Provide the (X, Y) coordinate of the cell's center where the given text is located.  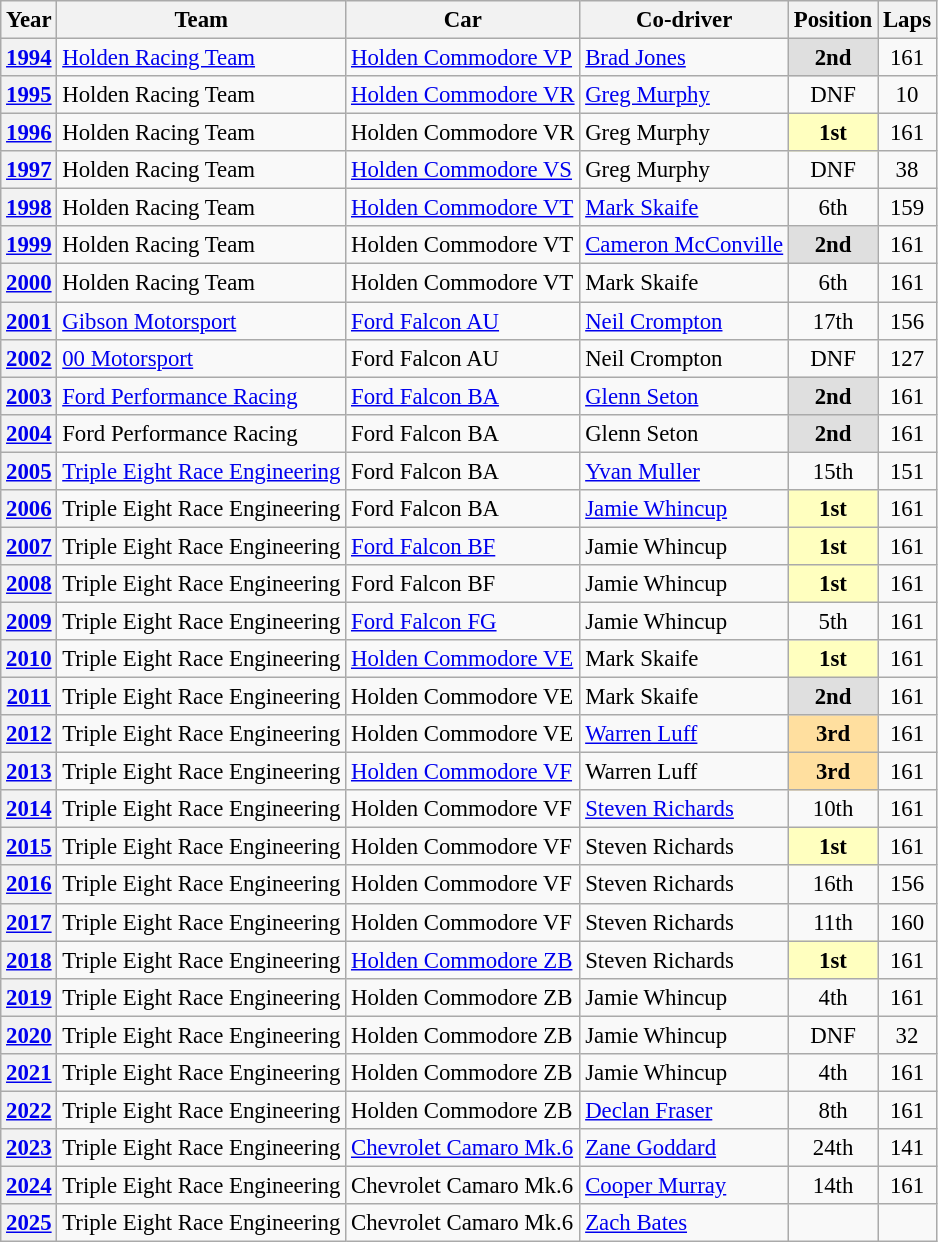
10th (834, 809)
2013 (29, 772)
1994 (29, 58)
2015 (29, 847)
2006 (29, 509)
2025 (29, 1223)
10 (908, 95)
Cooper Murray (684, 1185)
Team (202, 20)
24th (834, 1148)
141 (908, 1148)
5th (834, 621)
15th (834, 471)
2016 (29, 885)
2021 (29, 1073)
1996 (29, 133)
151 (908, 471)
2002 (29, 358)
2014 (29, 809)
Car (463, 20)
17th (834, 321)
2024 (29, 1185)
Zane Goddard (684, 1148)
Co-driver (684, 20)
127 (908, 358)
16th (834, 885)
2010 (29, 659)
159 (908, 208)
2018 (29, 960)
Laps (908, 20)
Gibson Motorsport (202, 321)
Year (29, 20)
2009 (29, 621)
11th (834, 922)
Position (834, 20)
2020 (29, 1035)
Ford Falcon FG (463, 621)
38 (908, 170)
Holden Commodore VP (463, 58)
Holden Commodore VS (463, 170)
14th (834, 1185)
1997 (29, 170)
2003 (29, 396)
2011 (29, 697)
2022 (29, 1110)
Yvan Muller (684, 471)
2001 (29, 321)
Declan Fraser (684, 1110)
Brad Jones (684, 58)
2000 (29, 283)
8th (834, 1110)
2017 (29, 922)
2023 (29, 1148)
2004 (29, 433)
1999 (29, 245)
2019 (29, 997)
00 Motorsport (202, 358)
Cameron McConville (684, 245)
2012 (29, 734)
2008 (29, 584)
Zach Bates (684, 1223)
32 (908, 1035)
160 (908, 922)
1995 (29, 95)
2007 (29, 546)
2005 (29, 471)
1998 (29, 208)
